Search for the cell housing the specified text and yield its (x, y) center coordinate. 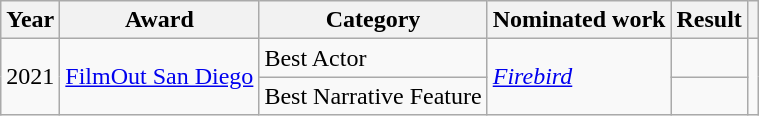
Firebird (579, 77)
Nominated work (579, 20)
Award (160, 20)
2021 (30, 77)
Category (373, 20)
Result (709, 20)
Best Actor (373, 58)
Year (30, 20)
Best Narrative Feature (373, 96)
FilmOut San Diego (160, 77)
